Output the (X, Y) coordinate of the center of the cell containing the given text.  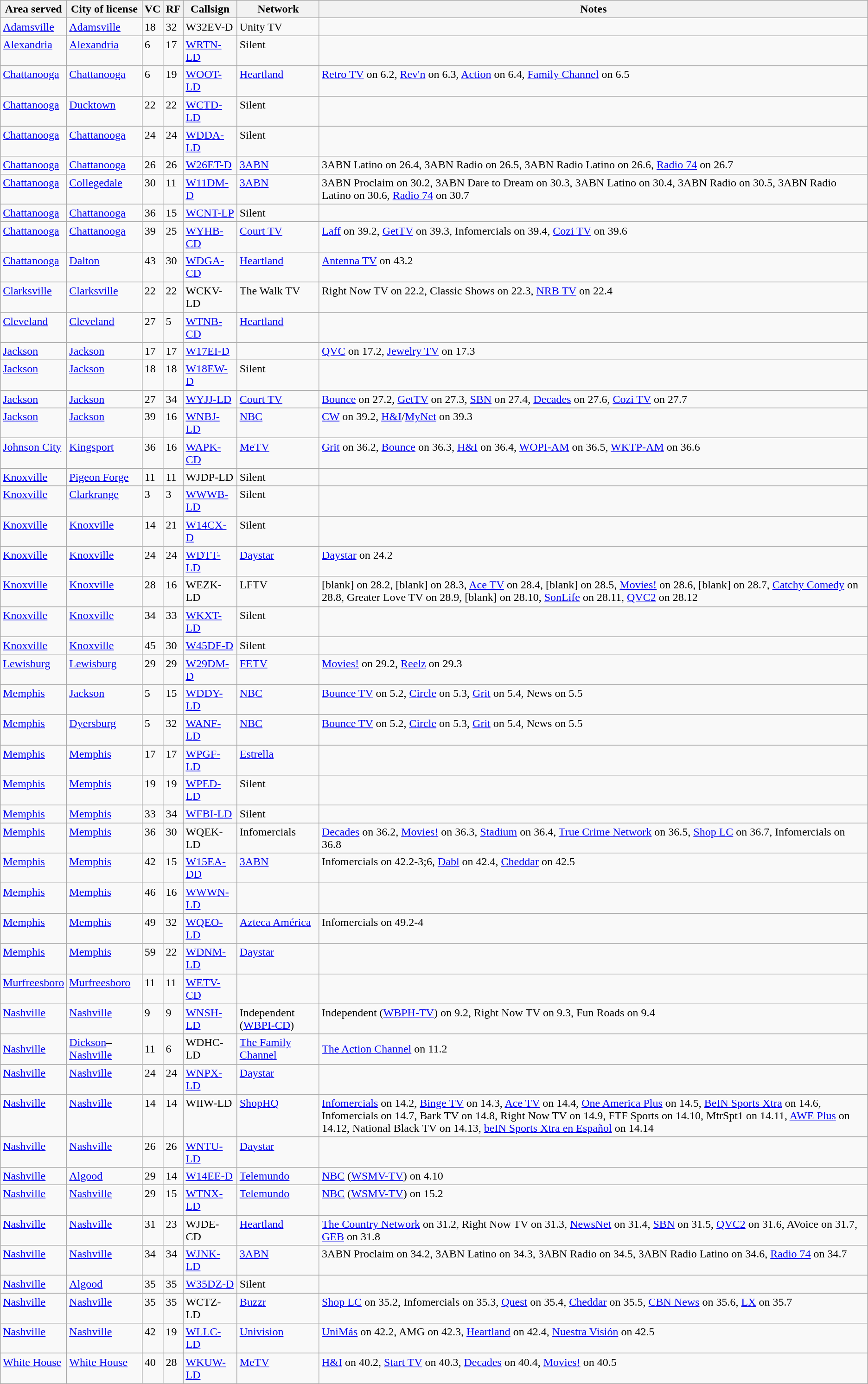
RF (173, 9)
NBC (WSMV-TV) on 4.10 (594, 1176)
NBC (WSMV-TV) on 15.2 (594, 1200)
WKUW-LD (210, 1369)
WJDE-CD (210, 1230)
Estrella (278, 759)
W17EI-D (210, 351)
FETV (278, 670)
WNPX-LD (210, 1079)
40 (153, 1369)
Infomercials on 42.2-3;6, Dabl on 42.4, Cheddar on 42.5 (594, 868)
The Action Channel on 11.2 (594, 1049)
25 (173, 236)
Decades on 36.2, Movies! on 36.3, Stadium on 36.4, True Crime Network on 36.5, Shop LC on 36.7, Infomercials on 36.8 (594, 838)
WWWN-LD (210, 899)
WJNK-LD (210, 1260)
WCTD-LD (210, 111)
Callsign (210, 9)
WCKV-LD (210, 297)
43 (153, 267)
W11DM-D (210, 189)
LFTV (278, 592)
Grit on 36.2, Bounce on 36.3, H&I on 36.4, WOPI-AM on 36.5, WKTP-AM on 36.6 (594, 453)
Ducktown (104, 111)
Independent (WBPH-TV) on 9.2, Right Now TV on 9.3, Fun Roads on 9.4 (594, 1019)
Kingsport (104, 453)
W32EV-D (210, 27)
WDHC-LD (210, 1049)
WETV-CD (210, 989)
QVC on 17.2, Jewelry TV on 17.3 (594, 351)
VC (153, 9)
Clarkrange (104, 501)
Dickson–Nashville (104, 1049)
Independent (WBPI-CD) (278, 1019)
WLLC-LD (210, 1338)
WQEK-LD (210, 838)
WRTN-LD (210, 51)
WYHB-CD (210, 236)
W26ET-D (210, 165)
W29DM-D (210, 670)
The Walk TV (278, 297)
WDDA-LD (210, 141)
31 (153, 1230)
WPED-LD (210, 790)
WEZK-LD (210, 592)
3ABN Latino on 26.4, 3ABN Radio on 26.5, 3ABN Radio Latino on 26.6, Radio 74 on 26.7 (594, 165)
City of license (104, 9)
Daystar on 24.2 (594, 561)
Azteca América (278, 928)
Retro TV on 6.2, Rev'n on 6.3, Action on 6.4, Family Channel on 6.5 (594, 81)
WWWB-LD (210, 501)
Laff on 39.2, GetTV on 39.3, Infomercials on 39.4, Cozi TV on 39.6 (594, 236)
WYJJ-LD (210, 399)
Movies! on 29.2, Reelz on 29.3 (594, 670)
21 (173, 531)
WANF-LD (210, 730)
Bounce on 27.2, GetTV on 27.3, SBN on 27.4, Decades on 27.6, Cozi TV on 27.7 (594, 399)
ShopHQ (278, 1116)
WNBJ-LD (210, 423)
W35DZ-D (210, 1284)
23 (173, 1230)
The Country Network on 31.2, Right Now TV on 31.3, NewsNet on 31.4, SBN on 31.5, QVC2 on 31.6, AVoice on 31.7, GEB on 31.8 (594, 1230)
W18EW-D (210, 376)
Area served (33, 9)
Notes (594, 9)
Right Now TV on 22.2, Classic Shows on 22.3, NRB TV on 22.4 (594, 297)
Network (278, 9)
Dalton (104, 267)
59 (153, 959)
UniMás on 42.2, AMG on 42.3, Heartland on 42.4, Nuestra Visión on 42.5 (594, 1338)
WPGF-LD (210, 759)
WJDP-LD (210, 477)
Johnson City (33, 453)
45 (153, 645)
WFBI-LD (210, 814)
Collegedale (104, 189)
WAPK-CD (210, 453)
WDGA-CD (210, 267)
Pigeon Forge (104, 477)
Dyersburg (104, 730)
WKXT-LD (210, 621)
WDNM-LD (210, 959)
W14EE-D (210, 1176)
WQEO-LD (210, 928)
Univision (278, 1338)
W15EA-DD (210, 868)
H&I on 40.2, Start TV on 40.3, Decades on 40.4, Movies! on 40.5 (594, 1369)
W14CX-D (210, 531)
WTNB-CD (210, 327)
WCTZ-LD (210, 1308)
WDTT-LD (210, 561)
3ABN Proclaim on 30.2, 3ABN Dare to Dream on 30.3, 3ABN Latino on 30.4, 3ABN Radio on 30.5, 3ABN Radio Latino on 30.6, Radio 74 on 30.7 (594, 189)
Buzzr (278, 1308)
49 (153, 928)
3ABN Proclaim on 34.2, 3ABN Latino on 34.3, 3ABN Radio on 34.5, 3ABN Radio Latino on 34.6, Radio 74 on 34.7 (594, 1260)
Infomercials (278, 838)
Unity TV (278, 27)
CW on 39.2, H&I/MyNet on 39.3 (594, 423)
WDDY-LD (210, 699)
WOOT-LD (210, 81)
Infomercials on 49.2-4 (594, 928)
W45DF-D (210, 645)
WNTU-LD (210, 1152)
46 (153, 899)
Shop LC on 35.2, Infomercials on 35.3, Quest on 35.4, Cheddar on 35.5, CBN News on 35.6, LX on 35.7 (594, 1308)
Antenna TV on 43.2 (594, 267)
The Family Channel (278, 1049)
WIIW-LD (210, 1116)
WTNX-LD (210, 1200)
WCNT-LP (210, 213)
WNSH-LD (210, 1019)
